Detect which cell encompasses the target text, then output its (X, Y) center coordinate. 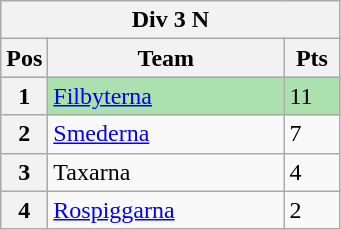
11 (312, 96)
Pos (24, 58)
3 (24, 172)
Pts (312, 58)
7 (312, 134)
Rospiggarna (166, 210)
Smederna (166, 134)
Taxarna (166, 172)
Filbyterna (166, 96)
Div 3 N (170, 20)
1 (24, 96)
Team (166, 58)
